Return the (X, Y) coordinate for the center point of the cell that contains the specified text.  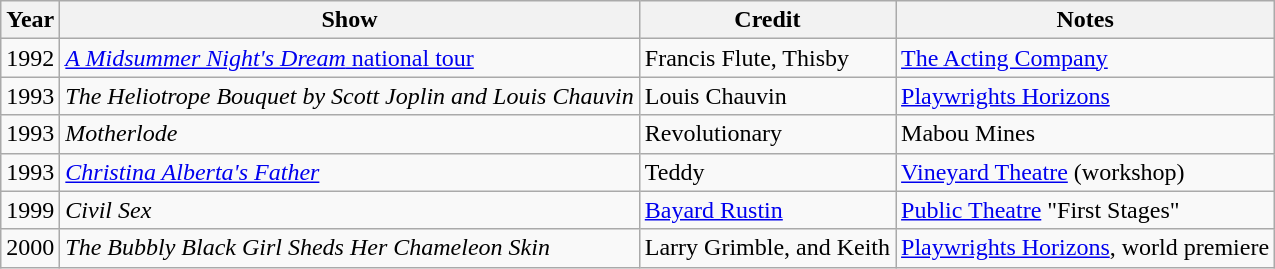
Motherlode (350, 134)
Playwrights Horizons (1086, 96)
Credit (767, 20)
The Heliotrope Bouquet by Scott Joplin and Louis Chauvin (350, 96)
Show (350, 20)
Teddy (767, 172)
Christina Alberta's Father (350, 172)
Civil Sex (350, 210)
Louis Chauvin (767, 96)
Revolutionary (767, 134)
Bayard Rustin (767, 210)
Mabou Mines (1086, 134)
A Midsummer Night's Dream national tour (350, 58)
2000 (30, 248)
Year (30, 20)
The Bubbly Black Girl Sheds Her Chameleon Skin (350, 248)
Larry Grimble, and Keith (767, 248)
Notes (1086, 20)
Public Theatre "First Stages" (1086, 210)
Francis Flute, Thisby (767, 58)
1999 (30, 210)
1992 (30, 58)
Playwrights Horizons, world premiere (1086, 248)
Vineyard Theatre (workshop) (1086, 172)
The Acting Company (1086, 58)
